Find where the given text appears and provide that cell's center as [X, Y] coordinate. 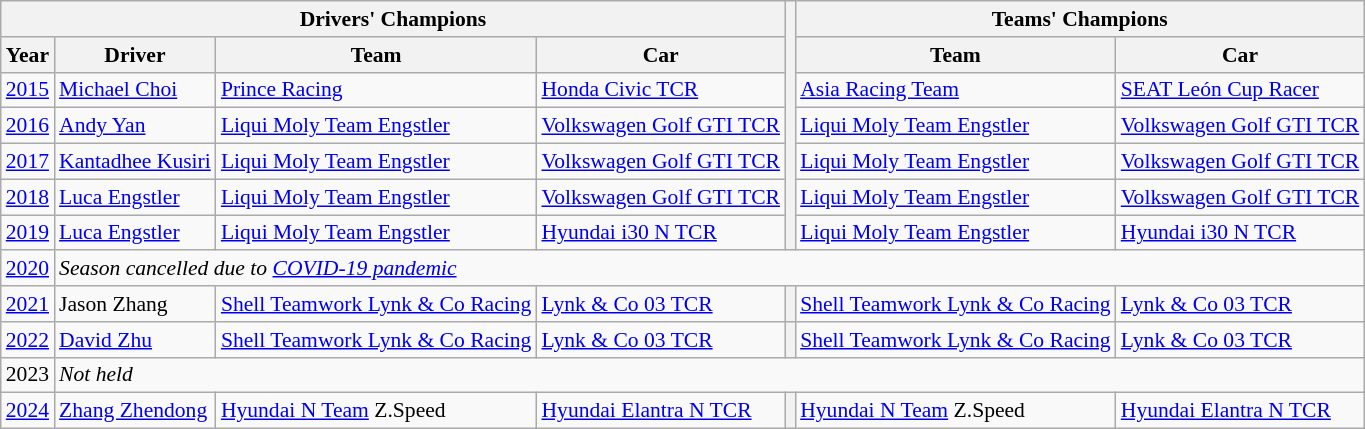
Prince Racing [376, 90]
Honda Civic TCR [660, 90]
Michael Choi [135, 90]
David Zhu [135, 340]
2021 [28, 304]
Drivers' Champions [393, 19]
2018 [28, 197]
2015 [28, 90]
2024 [28, 411]
Not held [709, 375]
2020 [28, 269]
SEAT León Cup Racer [1240, 90]
Andy Yan [135, 126]
2023 [28, 375]
2016 [28, 126]
Teams' Champions [1080, 19]
Season cancelled due to COVID-19 pandemic [709, 269]
Asia Racing Team [956, 90]
Jason Zhang [135, 304]
2017 [28, 162]
Driver [135, 55]
Zhang Zhendong [135, 411]
Kantadhee Kusiri [135, 162]
2019 [28, 233]
2022 [28, 340]
Year [28, 55]
